Provide the (x, y) coordinate of the cell's center where the given text is located.  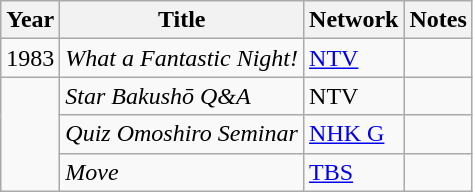
TBS (354, 172)
What a Fantastic Night! (182, 58)
Year (30, 20)
Move (182, 172)
Quiz Omoshiro Seminar (182, 134)
Star Bakushō Q&A (182, 96)
1983 (30, 58)
Network (354, 20)
Notes (438, 20)
Title (182, 20)
NHK G (354, 134)
